Pinpoint the cell where the given text exists, returning its [x, y] midpoint coordinate. 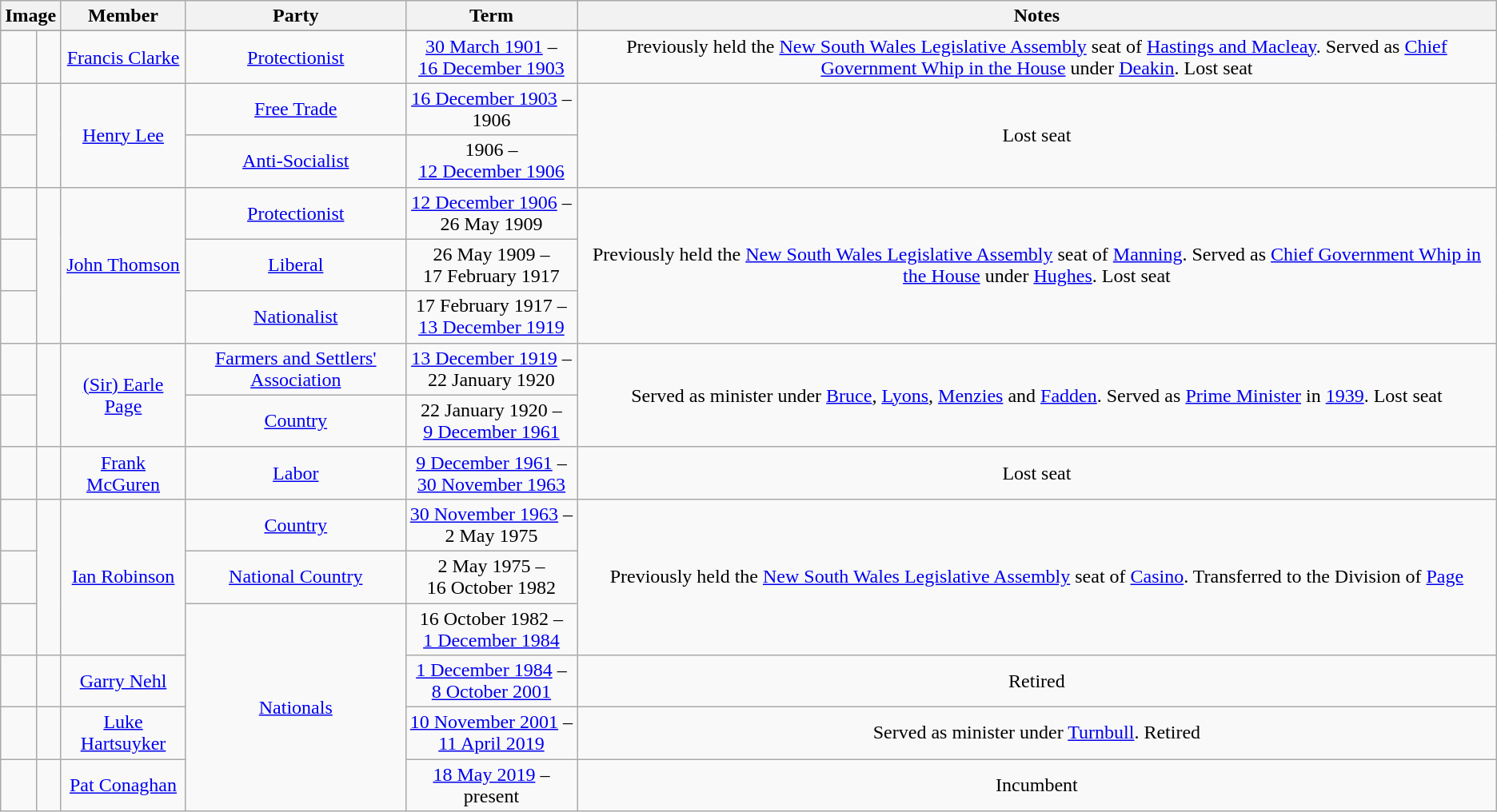
Previously held the New South Wales Legislative Assembly seat of Casino. Transferred to the Division of Page [1037, 577]
Nationals [296, 707]
Member [123, 16]
22 January 1920 –9 December 1961 [491, 420]
Retired [1037, 681]
Previously held the New South Wales Legislative Assembly seat of Manning. Served as Chief Government Whip in the House under Hughes. Lost seat [1037, 265]
30 March 1901 –16 December 1903 [491, 58]
30 November 1963 –2 May 1975 [491, 524]
16 December 1903 –1906 [491, 109]
Francis Clarke [123, 58]
Ian Robinson [123, 577]
Luke Hartsuyker [123, 734]
10 November 2001 –11 April 2019 [491, 734]
18 May 2019 –present [491, 785]
13 December 1919 –22 January 1920 [491, 369]
Served as minister under Bruce, Lyons, Menzies and Fadden. Served as Prime Minister in 1939. Lost seat [1037, 395]
John Thomson [123, 265]
Farmers and Settlers' Association [296, 369]
1 December 1984 –8 October 2001 [491, 681]
Liberal [296, 265]
Notes [1037, 16]
9 December 1961 –30 November 1963 [491, 473]
17 February 1917 –13 December 1919 [491, 316]
Image [30, 16]
Frank McGuren [123, 473]
Party [296, 16]
2 May 1975 –16 October 1982 [491, 577]
Henry Lee [123, 135]
Labor [296, 473]
16 October 1982 –1 December 1984 [491, 628]
National Country [296, 577]
Garry Nehl [123, 681]
Incumbent [1037, 785]
Anti-Socialist [296, 161]
Pat Conaghan [123, 785]
Nationalist [296, 316]
1906 –12 December 1906 [491, 161]
26 May 1909 –17 February 1917 [491, 265]
Term [491, 16]
(Sir) Earle Page [123, 395]
Free Trade [296, 109]
12 December 1906 –26 May 1909 [491, 213]
Served as minister under Turnbull. Retired [1037, 734]
